Output the (x, y) coordinate of the center of the cell containing the given text.  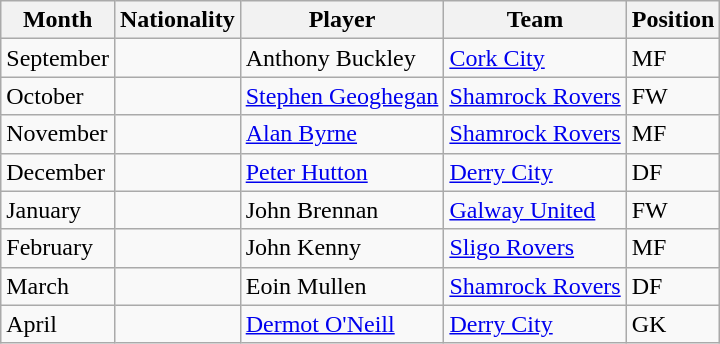
Player (342, 20)
January (58, 210)
Nationality (177, 20)
November (58, 134)
September (58, 58)
Dermot O'Neill (342, 324)
Month (58, 20)
GK (673, 324)
March (58, 286)
Eoin Mullen (342, 286)
April (58, 324)
Stephen Geoghegan (342, 96)
February (58, 248)
Cork City (535, 58)
John Kenny (342, 248)
Anthony Buckley (342, 58)
Peter Hutton (342, 172)
Sligo Rovers (535, 248)
October (58, 96)
Alan Byrne (342, 134)
Position (673, 20)
December (58, 172)
Galway United (535, 210)
John Brennan (342, 210)
Team (535, 20)
